Search for the cell housing the specified text and yield its [X, Y] center coordinate. 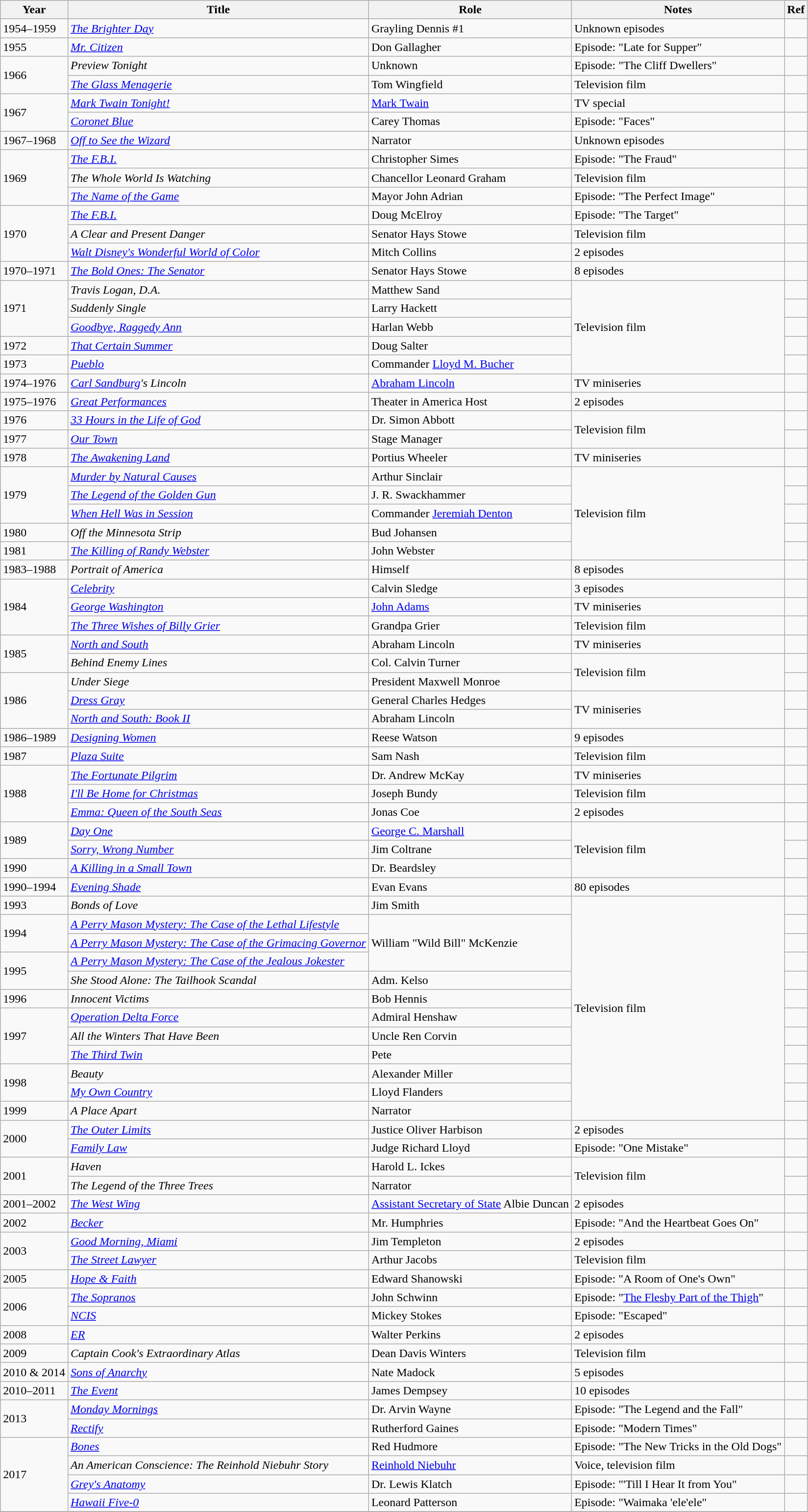
A Clear and Present Danger [218, 234]
The Event [218, 1390]
Dr. Beardsley [470, 868]
Episode: "Escaped" [678, 1316]
Bud Johansen [470, 532]
Murder by Natural Causes [218, 476]
2010 & 2014 [34, 1372]
1970–1971 [34, 271]
Rutherford Gaines [470, 1428]
Episode: "The Perfect Image" [678, 196]
Episode: "The Target" [678, 215]
Christopher Simes [470, 159]
1983–1988 [34, 570]
Reinhold Niebuhr [470, 1465]
1955 [34, 47]
J. R. Swackhammer [470, 495]
Pete [470, 1055]
Larry Hackett [470, 308]
The Three Wishes of Billy Grier [218, 626]
1969 [34, 177]
Jim Smith [470, 906]
Episode: "The New Tricks in the Old Dogs" [678, 1447]
Mr. Citizen [218, 47]
33 Hours in the Life of God [218, 420]
3 episodes [678, 588]
Theater in America Host [470, 402]
Bonds of Love [218, 906]
1971 [34, 308]
2001 [34, 1176]
1996 [34, 999]
Doug Salter [470, 346]
2003 [34, 1251]
1990 [34, 868]
A Perry Mason Mystery: The Case of the Jealous Jokester [218, 961]
Dean Davis Winters [470, 1353]
1990–1994 [34, 887]
Mr. Humphries [470, 1223]
North and South: Book II [218, 719]
A Killing in a Small Town [218, 868]
9 episodes [678, 737]
1967 [34, 112]
1975–1976 [34, 402]
1993 [34, 906]
Ref [796, 10]
The Outer Limits [218, 1129]
That Certain Summer [218, 346]
1973 [34, 364]
Celebrity [218, 588]
2013 [34, 1418]
Grandpa Grier [470, 626]
Walt Disney's Wonderful World of Color [218, 252]
Episode: "The Fraud" [678, 159]
The Brighter Day [218, 28]
Pueblo [218, 364]
Episode: "Waimaka 'ele'ele" [678, 1503]
Great Performances [218, 402]
John Schwinn [470, 1297]
President Maxwell Monroe [470, 681]
1989 [34, 840]
The Legend of the Golden Gun [218, 495]
Family Law [218, 1148]
10 episodes [678, 1390]
Hope & Faith [218, 1279]
Role [470, 10]
2010–2011 [34, 1390]
Mayor John Adrian [470, 196]
The Sopranos [218, 1297]
Off to See the Wizard [218, 140]
Arthur Jacobs [470, 1260]
Day One [218, 831]
Harold L. Ickes [470, 1167]
Voice, television film [678, 1465]
1986 [34, 700]
John Webster [470, 551]
1998 [34, 1083]
Captain Cook's Extraordinary Atlas [218, 1353]
Episode: "'Till I Hear It from You" [678, 1484]
Red Hudmore [470, 1447]
Commander Jeremiah Denton [470, 513]
A Perry Mason Mystery: The Case of the Lethal Lifestyle [218, 924]
Dr. Lewis Klatch [470, 1484]
The West Wing [218, 1204]
Portrait of America [218, 570]
Walter Perkins [470, 1335]
Off the Minnesota Strip [218, 532]
1978 [34, 457]
Jonas Coe [470, 812]
Carl Sandburg's Lincoln [218, 383]
1985 [34, 654]
1979 [34, 495]
The Killing of Randy Webster [218, 551]
The Name of the Game [218, 196]
1967–1968 [34, 140]
The Fortunate Pilgrim [218, 775]
When Hell Was in Session [218, 513]
1976 [34, 420]
1988 [34, 793]
2005 [34, 1279]
Jim Templeton [470, 1241]
Portius Wheeler [470, 457]
5 episodes [678, 1372]
George Washington [218, 607]
Episode: "Faces" [678, 122]
80 episodes [678, 887]
The Whole World Is Watching [218, 177]
My Own Country [218, 1092]
Grayling Dennis #1 [470, 28]
Behind Enemy Lines [218, 663]
Sorry, Wrong Number [218, 850]
Justice Oliver Harbison [470, 1129]
General Charles Hedges [470, 700]
Suddenly Single [218, 308]
Assistant Secretary of State Albie Duncan [470, 1204]
A Place Apart [218, 1110]
Tom Wingfield [470, 84]
Himself [470, 570]
1974–1976 [34, 383]
William "Wild Bill" McKenzie [470, 943]
Good Morning, Miami [218, 1241]
Chancellor Leonard Graham [470, 177]
Episode: "The Fleshy Part of the Thigh" [678, 1297]
Calvin Sledge [470, 588]
Matthew Sand [470, 290]
A Perry Mason Mystery: The Case of the Grimacing Governor [218, 943]
Dr. Simon Abbott [470, 420]
2008 [34, 1335]
Stage Manager [470, 439]
Evan Evans [470, 887]
George C. Marshall [470, 831]
Adm. Kelso [470, 980]
1972 [34, 346]
An American Conscience: The Reinhold Niebuhr Story [218, 1465]
1954–1959 [34, 28]
Col. Calvin Turner [470, 663]
Sons of Anarchy [218, 1372]
Mitch Collins [470, 252]
1999 [34, 1110]
Dr. Andrew McKay [470, 775]
Dr. Arvin Wayne [470, 1409]
Designing Women [218, 737]
Admiral Henshaw [470, 1017]
Lloyd Flanders [470, 1092]
1981 [34, 551]
The Third Twin [218, 1055]
2009 [34, 1353]
Mickey Stokes [470, 1316]
2001–2002 [34, 1204]
Edward Shanowski [470, 1279]
2017 [34, 1475]
Episode: "The Cliff Dwellers" [678, 66]
2002 [34, 1223]
1980 [34, 532]
Uncle Ren Corvin [470, 1036]
Episode: "One Mistake" [678, 1148]
The Legend of the Three Trees [218, 1185]
Becker [218, 1223]
Doug McElroy [470, 215]
Arthur Sinclair [470, 476]
Bones [218, 1447]
1977 [34, 439]
Emma: Queen of the South Seas [218, 812]
Coronet Blue [218, 122]
Mark Twain [470, 103]
Year [34, 10]
1994 [34, 933]
Jim Coltrane [470, 850]
She Stood Alone: The Tailhook Scandal [218, 980]
The Awakening Land [218, 457]
1995 [34, 971]
Operation Delta Force [218, 1017]
Preview Tonight [218, 66]
North and South [218, 644]
Episode: "A Room of One's Own" [678, 1279]
All the Winters That Have Been [218, 1036]
Joseph Bundy [470, 793]
Bob Hennis [470, 999]
Alexander Miller [470, 1073]
Unknown [470, 66]
1986–1989 [34, 737]
2000 [34, 1138]
Sam Nash [470, 756]
Harlan Webb [470, 327]
1966 [34, 75]
NCIS [218, 1316]
1984 [34, 607]
Reese Watson [470, 737]
John Adams [470, 607]
Dress Gray [218, 700]
1970 [34, 233]
Episode: "And the Heartbeat Goes On" [678, 1223]
Nate Madock [470, 1372]
Episode: "Modern Times" [678, 1428]
Rectify [218, 1428]
Monday Mornings [218, 1409]
Travis Logan, D.A. [218, 290]
Title [218, 10]
Grey's Anatomy [218, 1484]
Hawaii Five-0 [218, 1503]
James Dempsey [470, 1390]
Innocent Victims [218, 999]
TV special [678, 103]
Notes [678, 10]
Under Siege [218, 681]
The Bold Ones: The Senator [218, 271]
ER [218, 1335]
Haven [218, 1167]
Episode: "Late for Supper" [678, 47]
I'll Be Home for Christmas [218, 793]
The Glass Menagerie [218, 84]
Carey Thomas [470, 122]
Mark Twain Tonight! [218, 103]
Beauty [218, 1073]
Episode: "The Legend and the Fall" [678, 1409]
1987 [34, 756]
Evening Shade [218, 887]
1997 [34, 1036]
Plaza Suite [218, 756]
Commander Lloyd M. Bucher [470, 364]
The Street Lawyer [218, 1260]
2006 [34, 1307]
Leonard Patterson [470, 1503]
Judge Richard Lloyd [470, 1148]
Goodbye, Raggedy Ann [218, 327]
Our Town [218, 439]
Don Gallagher [470, 47]
